Find where the given text appears and provide that cell's center as [X, Y] coordinate. 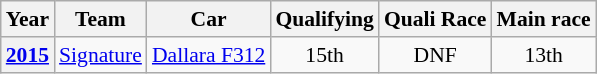
Dallara F312 [208, 55]
Qualifying [324, 19]
Signature [100, 55]
Car [208, 19]
13th [543, 55]
Year [28, 19]
2015 [28, 55]
Quali Race [436, 19]
Main race [543, 19]
DNF [436, 55]
Team [100, 19]
15th [324, 55]
